Find where the given text appears and provide that cell's center as [x, y] coordinate. 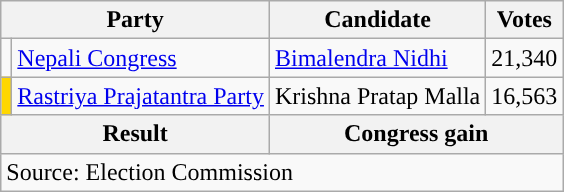
Party [136, 20]
Krishna Pratap Malla [377, 96]
16,563 [524, 96]
21,340 [524, 58]
Nepali Congress [141, 58]
Candidate [377, 20]
Congress gain [416, 134]
Votes [524, 20]
Bimalendra Nidhi [377, 58]
Rastriya Prajatantra Party [141, 96]
Result [136, 134]
Source: Election Commission [282, 172]
